For the text-containing cell, return its midpoint in [X, Y] coordinate format. 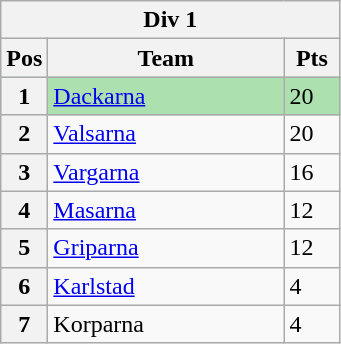
Dackarna [166, 96]
6 [24, 286]
2 [24, 134]
16 [312, 172]
3 [24, 172]
Griparna [166, 248]
Valsarna [166, 134]
1 [24, 96]
Pts [312, 58]
Korparna [166, 324]
Masarna [166, 210]
Div 1 [170, 20]
Karlstad [166, 286]
Team [166, 58]
5 [24, 248]
7 [24, 324]
Vargarna [166, 172]
Pos [24, 58]
